Return (x, y) of the center of cell containing provided text 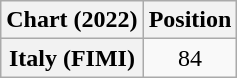
Chart (2022) (72, 20)
Italy (FIMI) (72, 58)
Position (190, 20)
84 (190, 58)
